Search for the cell housing the specified text and yield its [X, Y] center coordinate. 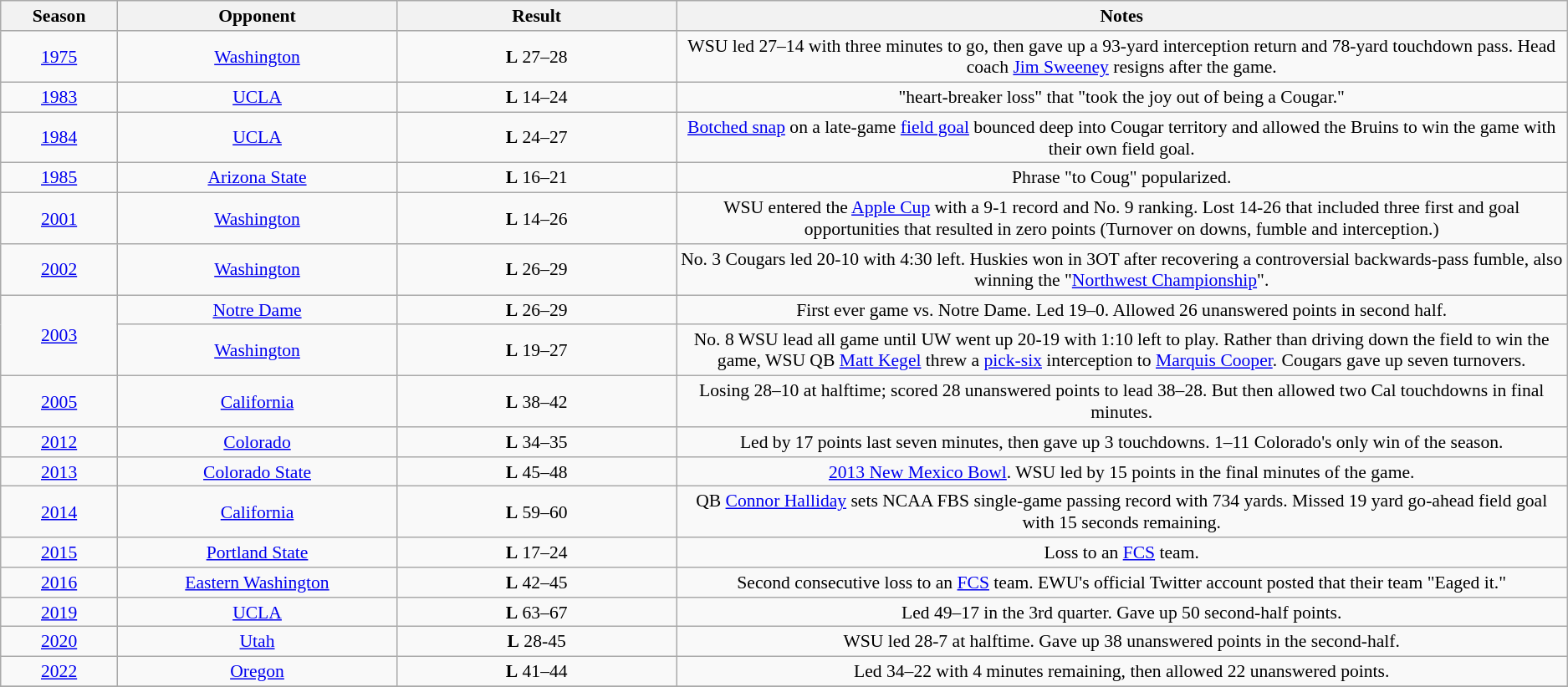
L 24–27 [537, 137]
Led 34–22 with 4 minutes remaining, then allowed 22 unanswered points. [1122, 671]
L 17–24 [537, 552]
Phrase "to Coug" popularized. [1122, 178]
QB Connor Halliday sets NCAA FBS single-game passing record with 734 yards. Missed 19 yard go-ahead field goal with 15 seconds remaining. [1122, 511]
L 16–21 [537, 178]
1975 [59, 57]
2019 [59, 612]
1984 [59, 137]
Colorado State [257, 471]
L 34–35 [537, 442]
Notre Dame [257, 310]
L 45–48 [537, 471]
Portland State [257, 552]
Season [59, 16]
Loss to an FCS team. [1122, 552]
Second consecutive loss to an FCS team. EWU's official Twitter account posted that their team "Eaged it." [1122, 583]
Botched snap on a late-game field goal bounced deep into Cougar territory and allowed the Bruins to win the game with their own field goal. [1122, 137]
Eastern Washington [257, 583]
WSU led 28-7 at halftime. Gave up 38 unanswered points in the second-half. [1122, 642]
2013 New Mexico Bowl. WSU led by 15 points in the final minutes of the game. [1122, 471]
Colorado [257, 442]
2015 [59, 552]
L 14–24 [537, 97]
L 14–26 [537, 217]
2022 [59, 671]
1985 [59, 178]
1983 [59, 97]
Opponent [257, 16]
L 38–42 [537, 401]
First ever game vs. Notre Dame. Led 19–0. Allowed 26 unanswered points in second half. [1122, 310]
2002 [59, 269]
L 42–45 [537, 583]
L 19–27 [537, 349]
Led by 17 points last seven minutes, then gave up 3 touchdowns. 1–11 Colorado's only win of the season. [1122, 442]
Losing 28–10 at halftime; scored 28 unanswered points to lead 38–28. But then allowed two Cal touchdowns in final minutes. [1122, 401]
L 59–60 [537, 511]
2016 [59, 583]
2013 [59, 471]
Utah [257, 642]
Arizona State [257, 178]
2014 [59, 511]
Result [537, 16]
2003 [59, 336]
L 27–28 [537, 57]
2005 [59, 401]
Oregon [257, 671]
2012 [59, 442]
L 41–44 [537, 671]
L 63–67 [537, 612]
2001 [59, 217]
L 28-45 [537, 642]
Led 49–17 in the 3rd quarter. Gave up 50 second-half points. [1122, 612]
Notes [1122, 16]
2020 [59, 642]
"heart-breaker loss" that "took the joy out of being a Cougar." [1122, 97]
